Determine the (x, y) coordinate at the center of the cell enclosing the given text.  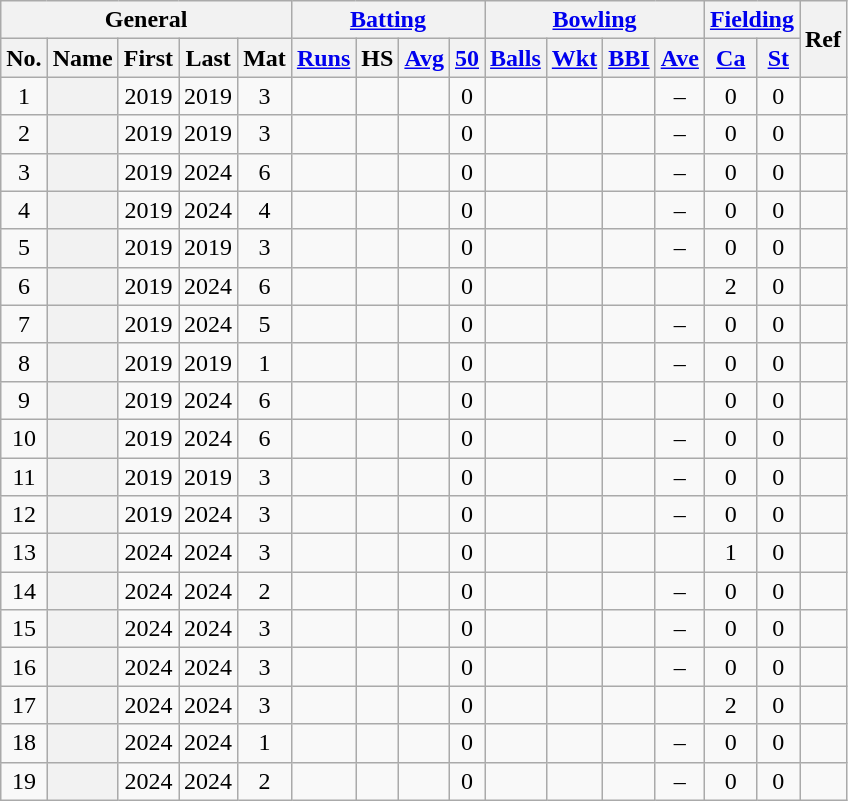
Ref (824, 39)
No. (24, 58)
16 (24, 667)
9 (24, 400)
HS (378, 58)
Wkt (574, 58)
7 (24, 324)
General (146, 20)
10 (24, 438)
12 (24, 515)
8 (24, 362)
19 (24, 781)
Last (208, 58)
18 (24, 743)
Ave (680, 58)
13 (24, 553)
15 (24, 629)
Balls (516, 58)
St (778, 58)
Batting (388, 20)
Avg (424, 58)
14 (24, 591)
Ca (730, 58)
Fielding (752, 20)
11 (24, 477)
Bowling (595, 20)
Runs (323, 58)
Name (82, 58)
Mat (265, 58)
17 (24, 705)
First (148, 58)
BBI (629, 58)
50 (466, 58)
